Return [X, Y] of the center of cell containing provided text 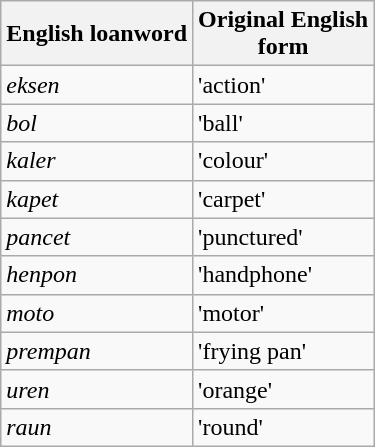
'handphone' [284, 275]
'action' [284, 85]
henpon [97, 275]
'motor' [284, 313]
'colour' [284, 161]
'round' [284, 427]
'orange' [284, 389]
raun [97, 427]
'carpet' [284, 199]
eksen [97, 85]
uren [97, 389]
Original Englishform [284, 34]
pancet [97, 237]
kaler [97, 161]
kapet [97, 199]
'frying pan' [284, 351]
prempan [97, 351]
moto [97, 313]
'ball' [284, 123]
English loanword [97, 34]
'punctured' [284, 237]
bol [97, 123]
